Search for the cell housing the specified text and yield its [X, Y] center coordinate. 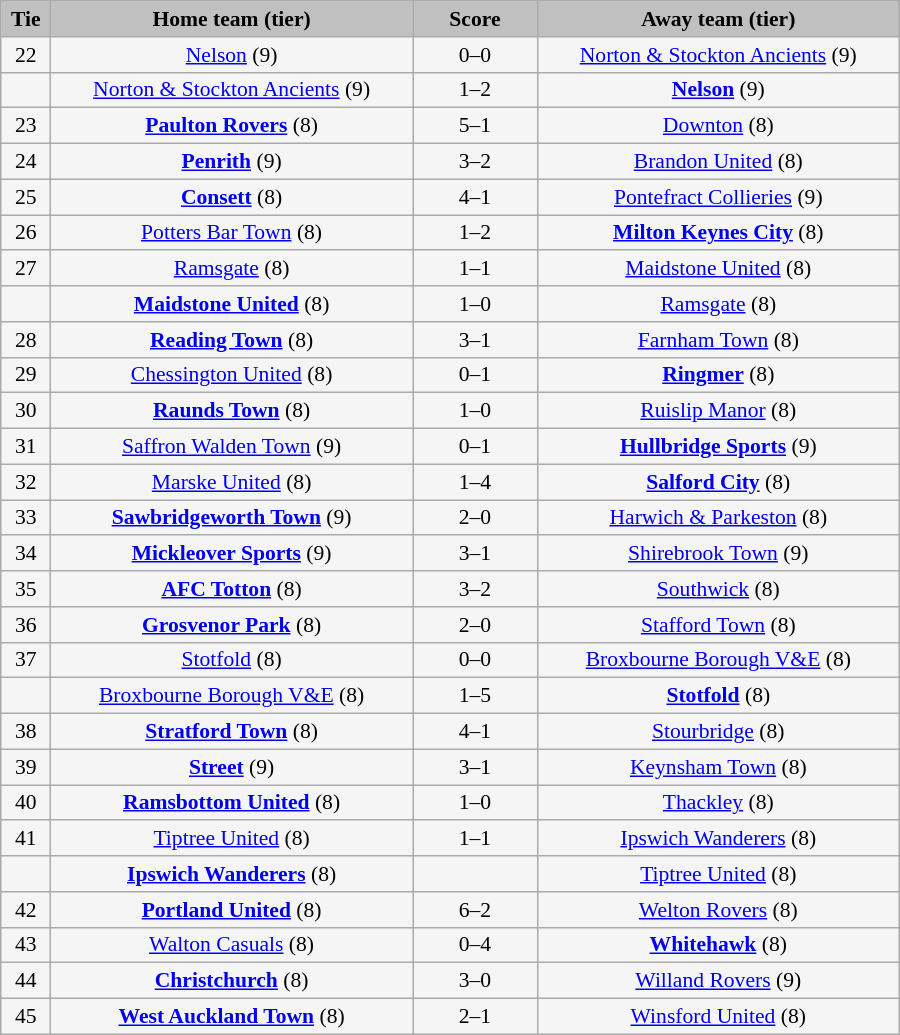
Raunds Town (8) [232, 411]
24 [26, 162]
Christchurch (8) [232, 981]
2–1 [476, 1017]
Portland United (8) [232, 910]
35 [26, 589]
Harwich & Parkeston (8) [718, 518]
Mickleover Sports (9) [232, 554]
40 [26, 803]
Hullbridge Sports (9) [718, 447]
Score [476, 19]
Milton Keynes City (8) [718, 233]
26 [26, 233]
Welton Rovers (8) [718, 910]
1–4 [476, 482]
Chessington United (8) [232, 375]
Potters Bar Town (8) [232, 233]
AFC Totton (8) [232, 589]
Willand Rovers (9) [718, 981]
27 [26, 269]
Tie [26, 19]
37 [26, 660]
22 [26, 55]
Paulton Rovers (8) [232, 126]
38 [26, 732]
5–1 [476, 126]
Ramsbottom United (8) [232, 803]
Whitehawk (8) [718, 945]
Farnham Town (8) [718, 340]
0–4 [476, 945]
Salford City (8) [718, 482]
31 [26, 447]
Walton Casuals (8) [232, 945]
West Auckland Town (8) [232, 1017]
23 [26, 126]
42 [26, 910]
Pontefract Collieries (9) [718, 197]
32 [26, 482]
Southwick (8) [718, 589]
Stratford Town (8) [232, 732]
Shirebrook Town (9) [718, 554]
Penrith (9) [232, 162]
43 [26, 945]
Reading Town (8) [232, 340]
Ringmer (8) [718, 375]
36 [26, 625]
28 [26, 340]
Grosvenor Park (8) [232, 625]
Marske United (8) [232, 482]
1–5 [476, 696]
6–2 [476, 910]
29 [26, 375]
Winsford United (8) [718, 1017]
Stafford Town (8) [718, 625]
Downton (8) [718, 126]
Stourbridge (8) [718, 732]
45 [26, 1017]
3–0 [476, 981]
Street (9) [232, 767]
30 [26, 411]
25 [26, 197]
Consett (8) [232, 197]
39 [26, 767]
44 [26, 981]
Ruislip Manor (8) [718, 411]
Sawbridgeworth Town (9) [232, 518]
Thackley (8) [718, 803]
Away team (tier) [718, 19]
33 [26, 518]
41 [26, 839]
Home team (tier) [232, 19]
34 [26, 554]
Brandon United (8) [718, 162]
Saffron Walden Town (9) [232, 447]
Keynsham Town (8) [718, 767]
